Return the [X, Y] coordinate for the center point of the cell that contains the specified text.  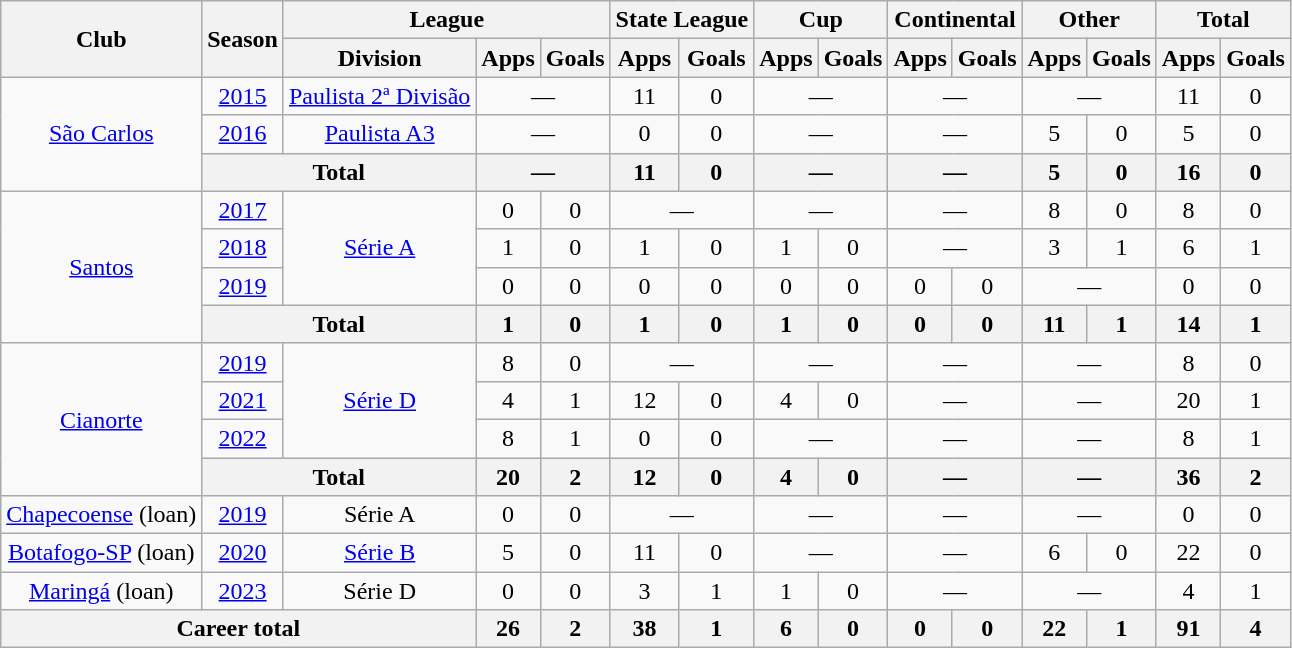
38 [644, 629]
91 [1188, 629]
Other [1089, 20]
26 [508, 629]
League [446, 20]
14 [1188, 324]
2016 [243, 134]
Maringá (loan) [102, 591]
36 [1188, 477]
Cianorte [102, 419]
2017 [243, 210]
State League [682, 20]
Paulista 2ª Divisão [379, 96]
2015 [243, 96]
Cup [821, 20]
Série B [379, 553]
Botafogo-SP (loan) [102, 553]
Continental [955, 20]
2020 [243, 553]
Santos [102, 267]
2022 [243, 438]
Season [243, 39]
16 [1188, 172]
2023 [243, 591]
Division [379, 58]
2021 [243, 400]
2018 [243, 248]
Paulista A3 [379, 134]
São Carlos [102, 134]
Chapecoense (loan) [102, 515]
Club [102, 39]
Career total [238, 629]
